Find where the given text appears and provide that cell's center as (X, Y) coordinate. 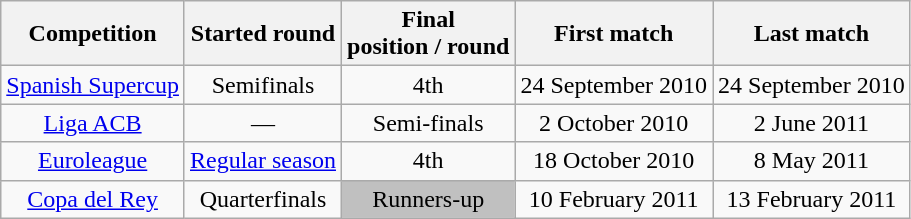
Last match (812, 34)
Started round (262, 34)
Spanish Supercup (93, 85)
10 February 2011 (614, 199)
Copa del Rey (93, 199)
13 February 2011 (812, 199)
2 June 2011 (812, 123)
Euroleague (93, 161)
— (262, 123)
Competition (93, 34)
Semifinals (262, 85)
Regular season (262, 161)
Semi-finals (428, 123)
Runners-up (428, 199)
Quarterfinals (262, 199)
First match (614, 34)
Liga ACB (93, 123)
Finalposition / round (428, 34)
2 October 2010 (614, 123)
18 October 2010 (614, 161)
8 May 2011 (812, 161)
